Extract the [X, Y] coordinate from the center of the cell holding the provided text.  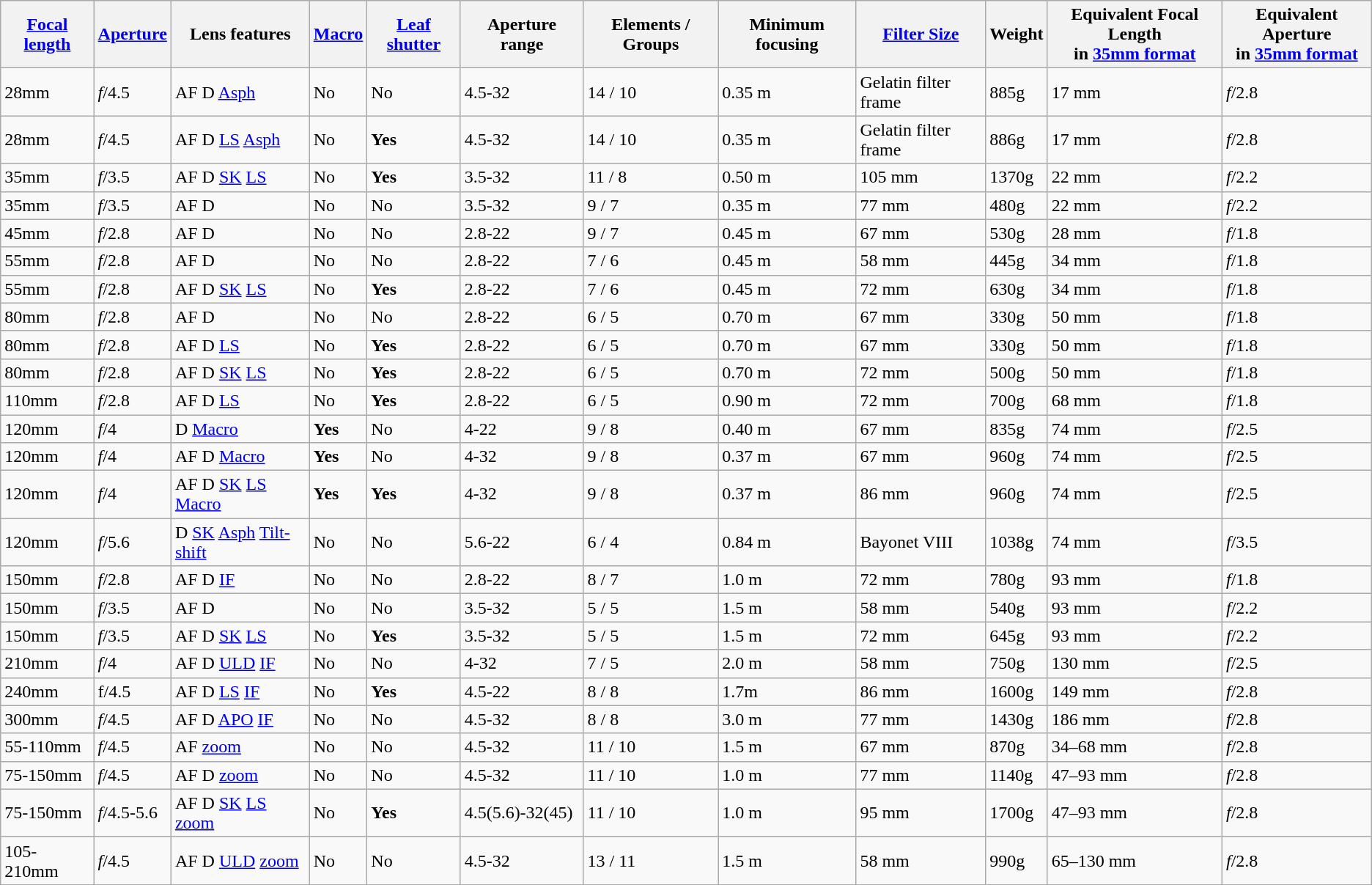
Bayonet VIII [921, 543]
886g [1017, 139]
645g [1017, 636]
1700g [1017, 812]
AF zoom [240, 747]
110mm [47, 400]
Aperture range [522, 34]
4.5-22 [522, 691]
105-210mm [47, 861]
0.84 m [787, 543]
34–68 mm [1135, 747]
0.40 m [787, 429]
8 / 7 [651, 580]
3.0 m [787, 719]
AF D Macro [240, 457]
AF D LS Asph [240, 139]
5.6-22 [522, 543]
149 mm [1135, 691]
885g [1017, 92]
Weight [1017, 34]
750g [1017, 664]
700g [1017, 400]
990g [1017, 861]
835g [1017, 429]
Equivalent Aperturein 35mm format [1297, 34]
65–130 mm [1135, 861]
4-22 [522, 429]
7 / 5 [651, 664]
445g [1017, 261]
AF D LS IF [240, 691]
68 mm [1135, 400]
13 / 11 [651, 861]
0.50 m [787, 177]
Minimum focusing [787, 34]
AF D IF [240, 580]
0.90 m [787, 400]
210mm [47, 664]
Elements / Groups [651, 34]
AF D APO IF [240, 719]
Filter Size [921, 34]
28 mm [1135, 233]
1038g [1017, 543]
Leaf shutter [413, 34]
1370g [1017, 177]
AF D zoom [240, 775]
1430g [1017, 719]
4.5(5.6)-32(45) [522, 812]
630g [1017, 289]
540g [1017, 608]
480g [1017, 205]
240mm [47, 691]
Aperture [132, 34]
Lens features [240, 34]
2.0 m [787, 664]
AF D SK LS zoom [240, 812]
Equivalent Focal Lengthin 35mm format [1135, 34]
Macro [339, 34]
130 mm [1135, 664]
1140g [1017, 775]
AF D SK LS Macro [240, 494]
f/5.6 [132, 543]
1600g [1017, 691]
6 / 4 [651, 543]
186 mm [1135, 719]
780g [1017, 580]
300mm [47, 719]
D SK Asph Tilt-shift [240, 543]
95 mm [921, 812]
870g [1017, 747]
105 mm [921, 177]
Focal length [47, 34]
AF D ULD zoom [240, 861]
530g [1017, 233]
AF D Asph [240, 92]
1.7m [787, 691]
f/4.5-5.6 [132, 812]
500g [1017, 372]
55-110mm [47, 747]
AF D ULD IF [240, 664]
11 / 8 [651, 177]
45mm [47, 233]
D Macro [240, 429]
